For the text-containing cell, return its midpoint in (x, y) coordinate format. 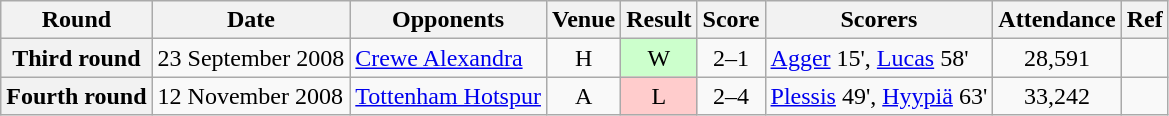
Crewe Alexandra (448, 58)
Ref (1144, 20)
Result (659, 20)
23 September 2008 (251, 58)
Score (731, 20)
Agger 15', Lucas 58' (879, 58)
L (659, 96)
2–1 (731, 58)
Date (251, 20)
12 November 2008 (251, 96)
H (583, 58)
Plessis 49', Hyypiä 63' (879, 96)
W (659, 58)
Attendance (1057, 20)
Tottenham Hotspur (448, 96)
Round (76, 20)
28,591 (1057, 58)
Fourth round (76, 96)
Venue (583, 20)
A (583, 96)
Opponents (448, 20)
Scorers (879, 20)
Third round (76, 58)
33,242 (1057, 96)
2–4 (731, 96)
